From the cell containing the given text, extract its center point as [x, y] coordinate. 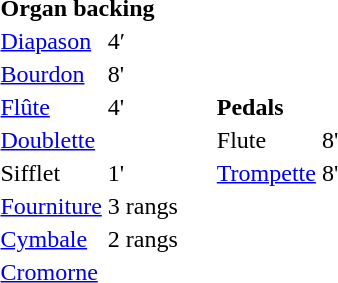
1' [142, 173]
3 rangs [142, 206]
4' [142, 107]
Trompette [266, 173]
Flute [266, 140]
2 rangs [142, 239]
8' [142, 74]
4′ [142, 41]
